Scan for the cell matching the given text and deliver its (x, y) coordinate at center. 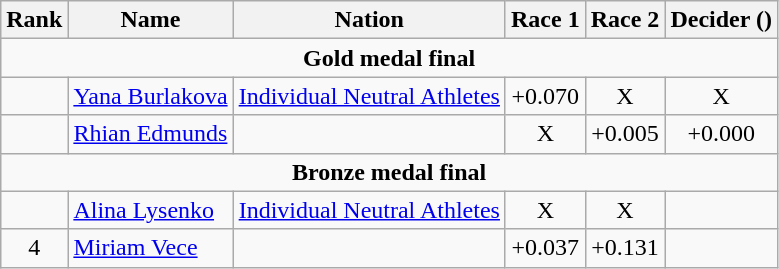
Miriam Vece (150, 248)
Rhian Edmunds (150, 134)
4 (34, 248)
Name (150, 20)
+0.131 (625, 248)
Race 1 (545, 20)
Yana Burlakova (150, 96)
Nation (369, 20)
Decider () (722, 20)
+0.037 (545, 248)
Gold medal final (390, 58)
+0.000 (722, 134)
+0.070 (545, 96)
Bronze medal final (390, 172)
Alina Lysenko (150, 210)
Race 2 (625, 20)
Rank (34, 20)
+0.005 (625, 134)
